Pinpoint the cell where the given text exists, returning its (x, y) midpoint coordinate. 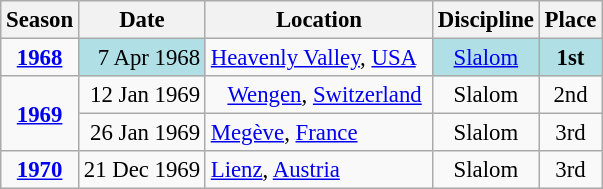
1968 (40, 58)
1st (570, 58)
Heavenly Valley, USA (318, 58)
12 Jan 1969 (142, 95)
Wengen, Switzerland (318, 95)
Location (318, 20)
Megève, France (318, 133)
Date (142, 20)
Discipline (486, 20)
Season (40, 20)
26 Jan 1969 (142, 133)
7 Apr 1968 (142, 58)
21 Dec 1969 (142, 170)
1970 (40, 170)
2nd (570, 95)
Lienz, Austria (318, 170)
Place (570, 20)
1969 (40, 114)
